Determine the [x, y] coordinate at the center of the cell enclosing the given text.  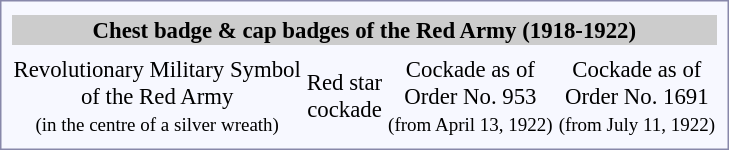
Cockade as ofOrder No. 1691(from July 11, 1922) [636, 96]
Red starcockade [344, 96]
Cockade as ofOrder No. 953(from April 13, 1922) [471, 96]
Chest badge & cap badges of the Red Army (1918-1922) [364, 30]
Revolutionary Military Symbolof the Red Army(in the centre of a silver wreath) [157, 96]
